Extract the [X, Y] coordinate from the center of the cell holding the provided text.  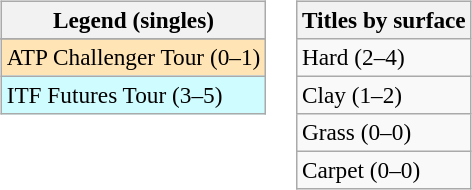
ATP Challenger Tour (0–1) [133, 57]
Titles by surface [384, 20]
Legend (singles) [133, 20]
Hard (2–4) [384, 57]
Clay (1–2) [384, 95]
Carpet (0–0) [384, 171]
ITF Futures Tour (3–5) [133, 95]
Grass (0–0) [384, 133]
